Scan for the cell matching the given text and deliver its (x, y) coordinate at center. 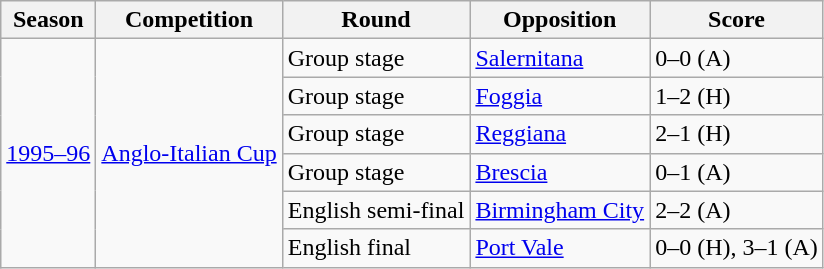
0–0 (A) (737, 58)
Score (737, 20)
Salernitana (560, 58)
Brescia (560, 172)
Reggiana (560, 134)
Round (376, 20)
2–1 (H) (737, 134)
Season (48, 20)
English semi-final (376, 210)
2–2 (A) (737, 210)
Competition (189, 20)
Foggia (560, 96)
1995–96 (48, 153)
Birmingham City (560, 210)
1–2 (H) (737, 96)
0–1 (A) (737, 172)
Port Vale (560, 248)
0–0 (H), 3–1 (A) (737, 248)
English final (376, 248)
Opposition (560, 20)
Anglo-Italian Cup (189, 153)
